Find where the given text appears and provide that cell's center as (X, Y) coordinate. 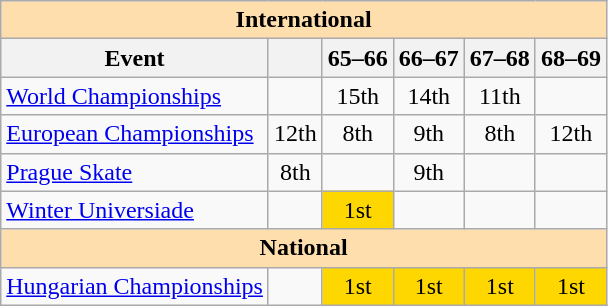
Prague Skate (135, 172)
European Championships (135, 134)
World Championships (135, 96)
National (304, 248)
68–69 (570, 58)
66–67 (428, 58)
67–68 (500, 58)
Hungarian Championships (135, 286)
Winter Universiade (135, 210)
14th (428, 96)
15th (358, 96)
11th (500, 96)
International (304, 20)
Event (135, 58)
65–66 (358, 58)
